Return (X, Y) of the center of cell containing provided text 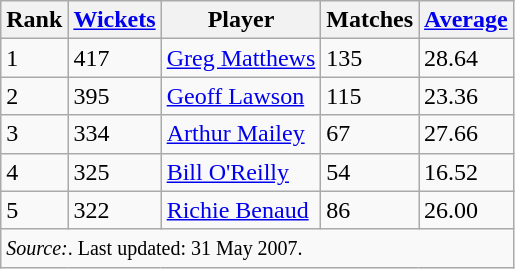
135 (370, 58)
4 (34, 172)
322 (114, 210)
Rank (34, 20)
26.00 (466, 210)
Wickets (114, 20)
Geoff Lawson (241, 96)
54 (370, 172)
Player (241, 20)
334 (114, 134)
Greg Matthews (241, 58)
16.52 (466, 172)
395 (114, 96)
325 (114, 172)
23.36 (466, 96)
67 (370, 134)
Average (466, 20)
417 (114, 58)
3 (34, 134)
28.64 (466, 58)
Arthur Mailey (241, 134)
Matches (370, 20)
115 (370, 96)
1 (34, 58)
2 (34, 96)
Bill O'Reilly (241, 172)
Source:. Last updated: 31 May 2007. (257, 248)
Richie Benaud (241, 210)
86 (370, 210)
5 (34, 210)
27.66 (466, 134)
